Provide the (x, y) coordinate of the cell's center where the given text is located.  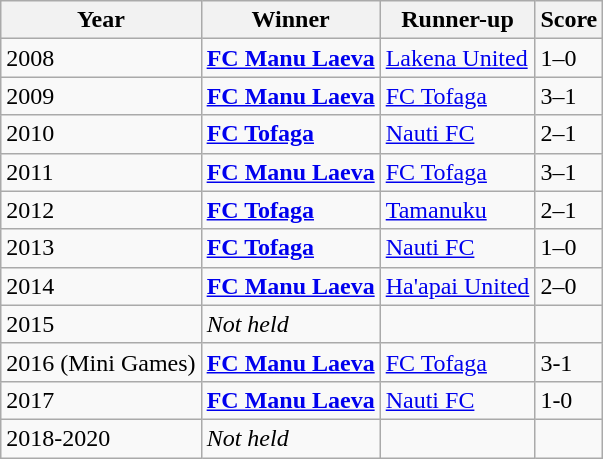
2009 (101, 96)
2011 (101, 172)
Score (569, 20)
Winner (290, 20)
2016 (Mini Games) (101, 362)
Runner-up (458, 20)
2018-2020 (101, 438)
2010 (101, 134)
2–0 (569, 286)
1-0 (569, 400)
2013 (101, 248)
Ha'apai United (458, 286)
2015 (101, 324)
3-1 (569, 362)
Tamanuku (458, 210)
2008 (101, 58)
Year (101, 20)
Lakena United (458, 58)
2014 (101, 286)
2017 (101, 400)
2012 (101, 210)
